Locate the cell with the specified text and output its [x, y] center coordinate. 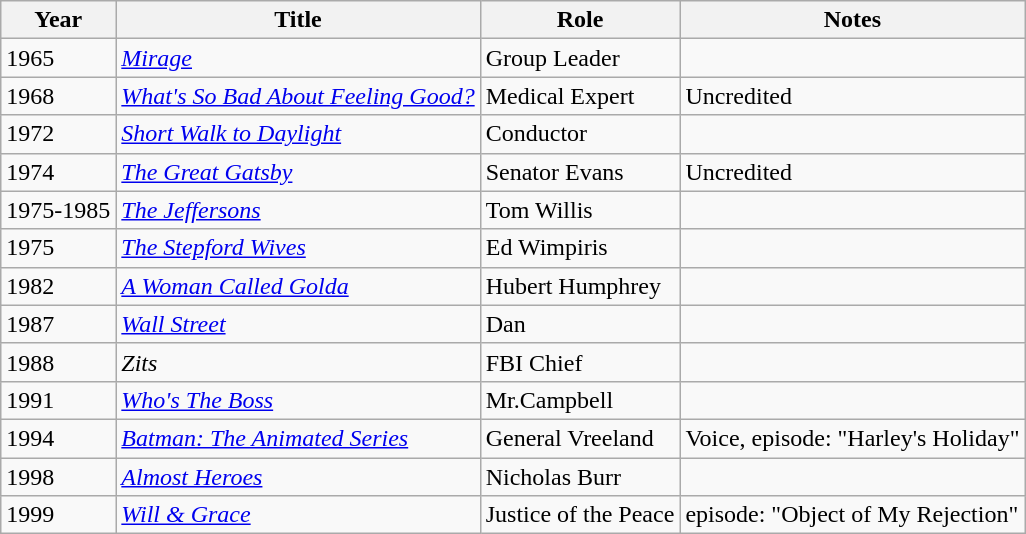
1974 [58, 172]
Nicholas Burr [580, 477]
Role [580, 20]
Hubert Humphrey [580, 286]
Tom Willis [580, 210]
1975-1985 [58, 210]
Conductor [580, 134]
Ed Wimpiris [580, 248]
1972 [58, 134]
Wall Street [298, 324]
1968 [58, 96]
Will & Grace [298, 515]
A Woman Called Golda [298, 286]
1988 [58, 362]
1987 [58, 324]
Dan [580, 324]
Voice, episode: "Harley's Holiday" [852, 438]
The Great Gatsby [298, 172]
Group Leader [580, 58]
Almost Heroes [298, 477]
Notes [852, 20]
Justice of the Peace [580, 515]
1965 [58, 58]
1982 [58, 286]
1991 [58, 400]
What's So Bad About Feeling Good? [298, 96]
The Stepford Wives [298, 248]
Zits [298, 362]
FBI Chief [580, 362]
Senator Evans [580, 172]
1998 [58, 477]
1975 [58, 248]
Medical Expert [580, 96]
Short Walk to Daylight [298, 134]
The Jeffersons [298, 210]
Mr.Campbell [580, 400]
Batman: The Animated Series [298, 438]
Title [298, 20]
Mirage [298, 58]
1994 [58, 438]
General Vreeland [580, 438]
episode: "Object of My Rejection" [852, 515]
1999 [58, 515]
Who's The Boss [298, 400]
Year [58, 20]
